For the text-containing cell, return its midpoint in [x, y] coordinate format. 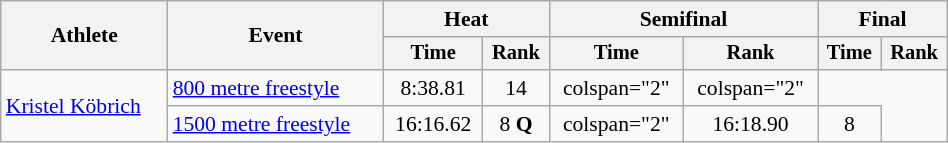
800 metre freestyle [276, 88]
14 [516, 88]
8 [850, 124]
Event [276, 36]
16:18.90 [750, 124]
Final [883, 19]
8:38.81 [434, 88]
Kristel Köbrich [84, 106]
1500 metre freestyle [276, 124]
Heat [467, 19]
8 Q [516, 124]
Athlete [84, 36]
16:16.62 [434, 124]
Semifinal [684, 19]
